Return the [X, Y] coordinate for the center point of the cell that contains the specified text.  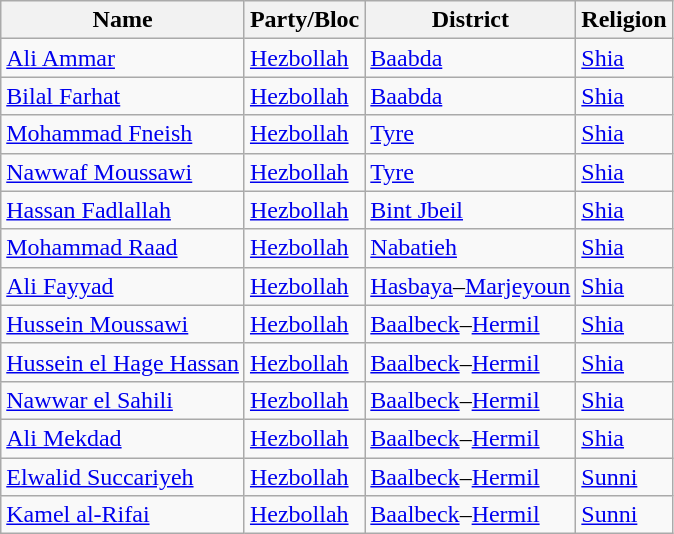
Religion [624, 20]
Kamel al-Rifai [123, 515]
Bint Jbeil [470, 210]
Mohammad Raad [123, 248]
Hassan Fadlallah [123, 210]
Bilal Farhat [123, 96]
Nabatieh [470, 248]
Elwalid Succariyeh [123, 477]
Nawwar el Sahili [123, 400]
Mohammad Fneish [123, 134]
Ali Ammar [123, 58]
Hussein Moussawi [123, 324]
Party/Bloc [304, 20]
Ali Mekdad [123, 438]
District [470, 20]
Nawwaf Moussawi [123, 172]
Ali Fayyad [123, 286]
Name [123, 20]
Hussein el Hage Hassan [123, 362]
Hasbaya–Marjeyoun [470, 286]
